Search for the cell housing the specified text and yield its (x, y) center coordinate. 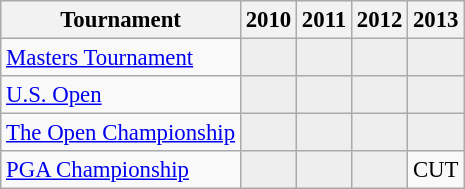
Tournament (121, 20)
PGA Championship (121, 170)
2012 (379, 20)
U.S. Open (121, 95)
CUT (436, 170)
2013 (436, 20)
2011 (324, 20)
The Open Championship (121, 133)
2010 (268, 20)
Masters Tournament (121, 58)
